Detect which cell encompasses the target text, then output its [X, Y] center coordinate. 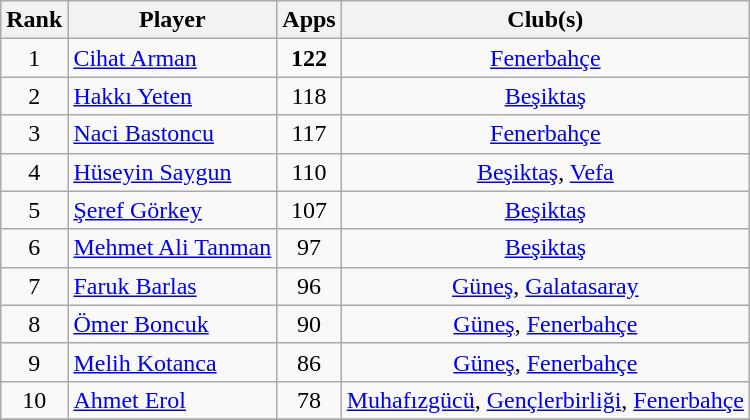
Mehmet Ali Tanman [172, 248]
Hüseyin Saygun [172, 172]
Güneş, Galatasaray [545, 286]
Club(s) [545, 20]
110 [309, 172]
107 [309, 210]
Faruk Barlas [172, 286]
Şeref Görkey [172, 210]
Rank [34, 20]
Ahmet Erol [172, 400]
Naci Bastoncu [172, 134]
122 [309, 58]
Muhafızgücü, Gençlerbirliği, Fenerbahçe [545, 400]
97 [309, 248]
Hakkı Yeten [172, 96]
Player [172, 20]
Apps [309, 20]
6 [34, 248]
90 [309, 324]
86 [309, 362]
9 [34, 362]
5 [34, 210]
10 [34, 400]
4 [34, 172]
96 [309, 286]
117 [309, 134]
Cihat Arman [172, 58]
Ömer Boncuk [172, 324]
Melih Kotanca [172, 362]
Beşiktaş, Vefa [545, 172]
2 [34, 96]
8 [34, 324]
3 [34, 134]
1 [34, 58]
7 [34, 286]
118 [309, 96]
78 [309, 400]
